Locate the cell with the specified text and output its [x, y] center coordinate. 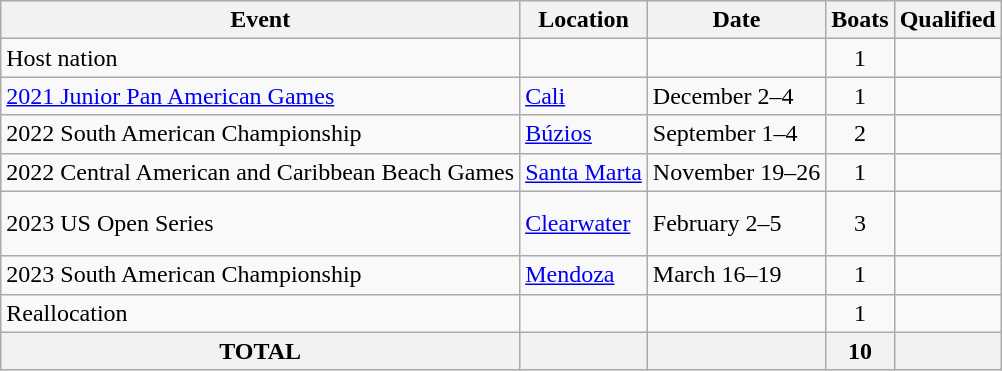
March 16–19 [736, 275]
10 [860, 351]
Host nation [260, 58]
2021 Junior Pan American Games [260, 96]
2023 South American Championship [260, 275]
Event [260, 20]
2022 South American Championship [260, 134]
Qualified [948, 20]
2022 Central American and Caribbean Beach Games [260, 172]
Santa Marta [584, 172]
Clearwater [584, 224]
3 [860, 224]
Date [736, 20]
Reallocation [260, 313]
Búzios [584, 134]
November 19–26 [736, 172]
February 2–5 [736, 224]
2023 US Open Series [260, 224]
Cali [584, 96]
Boats [860, 20]
December 2–4 [736, 96]
TOTAL [260, 351]
Mendoza [584, 275]
2 [860, 134]
September 1–4 [736, 134]
Location [584, 20]
